From the cell containing the given text, extract its center point as (x, y) coordinate. 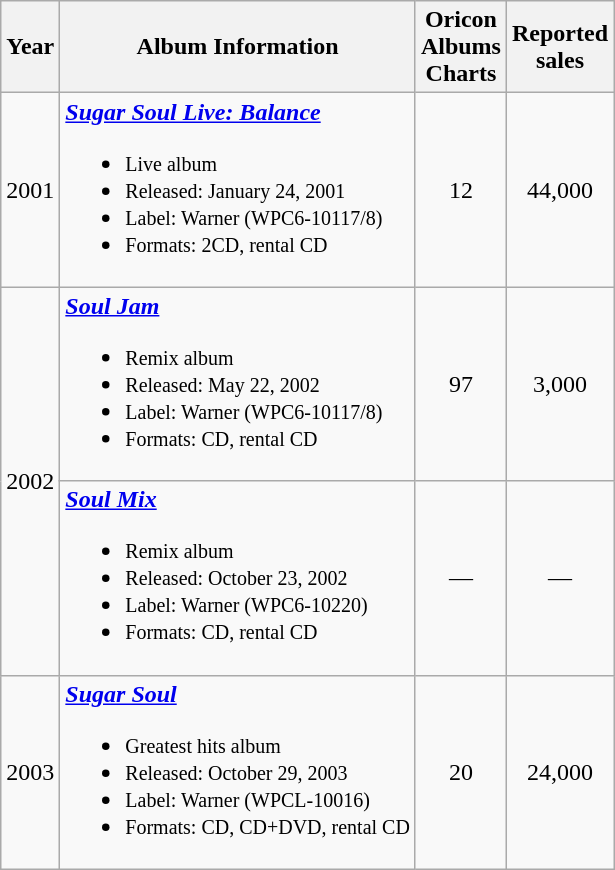
OriconAlbumsCharts (460, 47)
Year (30, 47)
Sugar Soul Live: BalanceLive albumReleased: January 24, 2001Label: Warner (WPC6-10117/8)Formats: 2CD, rental CD (238, 190)
Sugar SoulGreatest hits albumReleased: October 29, 2003Label: Warner (WPCL-10016)Formats: CD, CD+DVD, rental CD (238, 772)
Soul JamRemix albumReleased: May 22, 2002Label: Warner (WPC6-10117/8)Formats: CD, rental CD (238, 384)
Soul MixRemix albumReleased: October 23, 2002Label: Warner (WPC6-10220)Formats: CD, rental CD (238, 578)
97 (460, 384)
20 (460, 772)
2001 (30, 190)
44,000 (560, 190)
Album Information (238, 47)
24,000 (560, 772)
3,000 (560, 384)
2002 (30, 481)
Reportedsales (560, 47)
2003 (30, 772)
12 (460, 190)
